Pinpoint the cell where the given text exists, returning its (X, Y) midpoint coordinate. 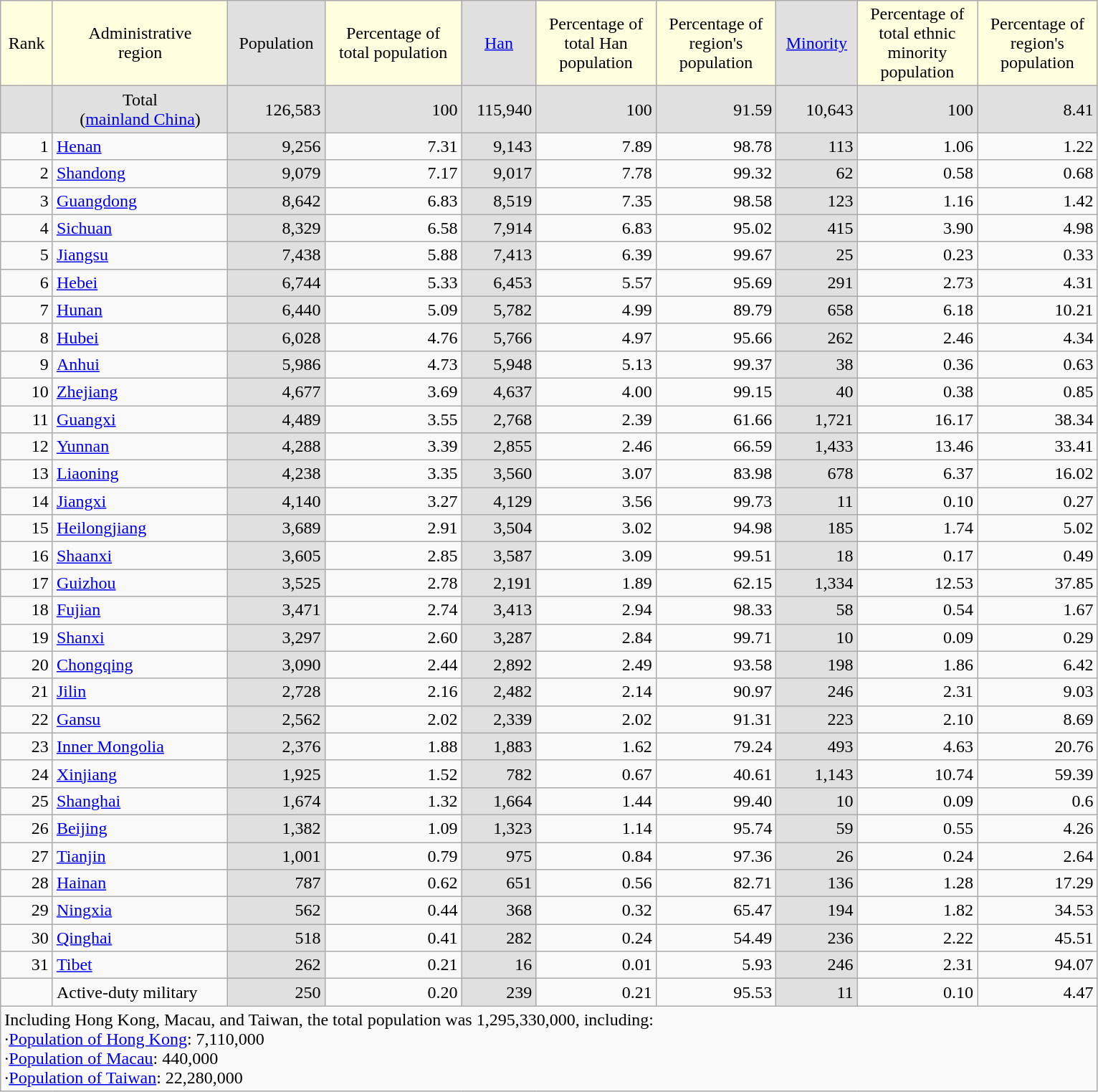
115,940 (499, 109)
6.58 (393, 228)
5,986 (277, 364)
Ningxia (140, 911)
22 (27, 719)
6.37 (917, 474)
Heilongjiang (140, 528)
4,129 (499, 501)
62 (817, 174)
13 (27, 474)
1.86 (917, 665)
Jiangxi (140, 501)
9,143 (499, 146)
Minority (817, 43)
21 (27, 692)
0.01 (596, 965)
1.42 (1038, 201)
0.41 (393, 938)
Shanghai (140, 801)
7,413 (499, 255)
65.47 (715, 911)
58 (817, 610)
91.31 (715, 719)
1.52 (393, 774)
17.29 (1038, 883)
1,382 (277, 828)
98.58 (715, 201)
94.07 (1038, 965)
20 (27, 665)
239 (499, 992)
1.22 (1038, 146)
Jiangsu (140, 255)
Population (277, 43)
4 (27, 228)
3.69 (393, 391)
82.71 (715, 883)
9,017 (499, 174)
Guangxi (140, 419)
4,140 (277, 501)
8.69 (1038, 719)
Anhui (140, 364)
19 (27, 637)
89.79 (715, 310)
3.07 (596, 474)
0.49 (1038, 556)
6,440 (277, 310)
2.22 (917, 938)
6,028 (277, 337)
123 (817, 201)
4,677 (277, 391)
136 (817, 883)
2.85 (393, 556)
518 (277, 938)
3,605 (277, 556)
368 (499, 911)
2,482 (499, 692)
2.64 (1038, 855)
1.14 (596, 828)
62.15 (715, 583)
4.73 (393, 364)
3,297 (277, 637)
1,664 (499, 801)
97.36 (715, 855)
3,090 (277, 665)
99.37 (715, 364)
Hunan (140, 310)
562 (277, 911)
40.61 (715, 774)
1,143 (817, 774)
95.74 (715, 828)
2,376 (277, 746)
4.99 (596, 310)
4.76 (393, 337)
1.62 (596, 746)
787 (277, 883)
4.34 (1038, 337)
6,453 (499, 283)
4.47 (1038, 992)
185 (817, 528)
3.39 (393, 447)
2.14 (596, 692)
Xinjiang (140, 774)
7 (27, 310)
4,238 (277, 474)
3.27 (393, 501)
1.82 (917, 911)
10,643 (817, 109)
30 (27, 938)
0.29 (1038, 637)
3.90 (917, 228)
2,855 (499, 447)
7.35 (596, 201)
0.32 (596, 911)
0.54 (917, 610)
1,721 (817, 419)
1.32 (393, 801)
493 (817, 746)
6,744 (277, 283)
0.17 (917, 556)
1,674 (277, 801)
1,433 (817, 447)
3,471 (277, 610)
4.26 (1038, 828)
29 (27, 911)
7.17 (393, 174)
4,288 (277, 447)
1 (27, 146)
95.53 (715, 992)
24 (27, 774)
93.58 (715, 665)
1.89 (596, 583)
16.17 (917, 419)
0.23 (917, 255)
Yunnan (140, 447)
Administrativeregion (140, 43)
Total(mainland China) (140, 109)
7,914 (499, 228)
3.56 (596, 501)
16.02 (1038, 474)
95.02 (715, 228)
Beijing (140, 828)
1.28 (917, 883)
415 (817, 228)
94.98 (715, 528)
1.74 (917, 528)
0.67 (596, 774)
0.38 (917, 391)
291 (817, 283)
12 (27, 447)
0.58 (917, 174)
Guangdong (140, 201)
Gansu (140, 719)
678 (817, 474)
Hubei (140, 337)
3,587 (499, 556)
9.03 (1038, 692)
17 (27, 583)
5.09 (393, 310)
1.67 (1038, 610)
2.49 (596, 665)
90.97 (715, 692)
5.57 (596, 283)
Liaoning (140, 474)
91.59 (715, 109)
Inner Mongolia (140, 746)
2.84 (596, 637)
4.97 (596, 337)
99.71 (715, 637)
2.91 (393, 528)
0.36 (917, 364)
Hebei (140, 283)
Tianjin (140, 855)
975 (499, 855)
Percentage oftotal ethnicminoritypopulation (917, 43)
3 (27, 201)
2,728 (277, 692)
66.59 (715, 447)
54.49 (715, 938)
9,256 (277, 146)
0.27 (1038, 501)
1.44 (596, 801)
3.55 (393, 419)
Fujian (140, 610)
194 (817, 911)
2,191 (499, 583)
0.33 (1038, 255)
3,287 (499, 637)
0.44 (393, 911)
2.44 (393, 665)
1.09 (393, 828)
2.39 (596, 419)
651 (499, 883)
5,766 (499, 337)
5.33 (393, 283)
4.98 (1038, 228)
95.66 (715, 337)
282 (499, 938)
4.00 (596, 391)
5,948 (499, 364)
6.42 (1038, 665)
2.73 (917, 283)
99.40 (715, 801)
5 (27, 255)
9 (27, 364)
6.18 (917, 310)
126,583 (277, 109)
0.62 (393, 883)
6.39 (596, 255)
99.15 (715, 391)
99.67 (715, 255)
Zhejiang (140, 391)
Chongqing (140, 665)
Shandong (140, 174)
61.66 (715, 419)
Active-duty military (140, 992)
0.84 (596, 855)
2,339 (499, 719)
3,525 (277, 583)
12.53 (917, 583)
9,079 (277, 174)
0.6 (1038, 801)
7,438 (277, 255)
0.20 (393, 992)
Han (499, 43)
99.51 (715, 556)
40 (817, 391)
31 (27, 965)
10.74 (917, 774)
8,519 (499, 201)
4.63 (917, 746)
2,892 (499, 665)
Jilin (140, 692)
2.16 (393, 692)
59 (817, 828)
113 (817, 146)
2.60 (393, 637)
Qinghai (140, 938)
7.31 (393, 146)
99.32 (715, 174)
2.74 (393, 610)
5.13 (596, 364)
10.21 (1038, 310)
Shanxi (140, 637)
14 (27, 501)
20.76 (1038, 746)
2 (27, 174)
1,323 (499, 828)
0.79 (393, 855)
13.46 (917, 447)
38 (817, 364)
23 (27, 746)
Guizhou (140, 583)
0.68 (1038, 174)
1,334 (817, 583)
4.31 (1038, 283)
8,329 (277, 228)
1,001 (277, 855)
37.85 (1038, 583)
15 (27, 528)
45.51 (1038, 938)
782 (499, 774)
8 (27, 337)
Rank (27, 43)
Henan (140, 146)
3,689 (277, 528)
Sichuan (140, 228)
3,560 (499, 474)
3.02 (596, 528)
0.55 (917, 828)
0.56 (596, 883)
2,768 (499, 419)
Hainan (140, 883)
28 (27, 883)
2.78 (393, 583)
198 (817, 665)
0.85 (1038, 391)
658 (817, 310)
7.89 (596, 146)
2.10 (917, 719)
5.88 (393, 255)
Percentage oftotal Hanpopulation (596, 43)
99.73 (715, 501)
236 (817, 938)
Shaanxi (140, 556)
1.06 (917, 146)
34.53 (1038, 911)
1,883 (499, 746)
33.41 (1038, 447)
Tibet (140, 965)
1.88 (393, 746)
98.33 (715, 610)
1.16 (917, 201)
5.93 (715, 965)
3,413 (499, 610)
8.41 (1038, 109)
98.78 (715, 146)
Percentage oftotal population (393, 43)
223 (817, 719)
2.94 (596, 610)
3.35 (393, 474)
95.69 (715, 283)
3.09 (596, 556)
2,562 (277, 719)
79.24 (715, 746)
7.78 (596, 174)
3,504 (499, 528)
6 (27, 283)
83.98 (715, 474)
59.39 (1038, 774)
5.02 (1038, 528)
4,637 (499, 391)
5,782 (499, 310)
250 (277, 992)
4,489 (277, 419)
38.34 (1038, 419)
27 (27, 855)
0.63 (1038, 364)
8,642 (277, 201)
1,925 (277, 774)
